Output the (x, y) coordinate of the center of the cell containing the given text.  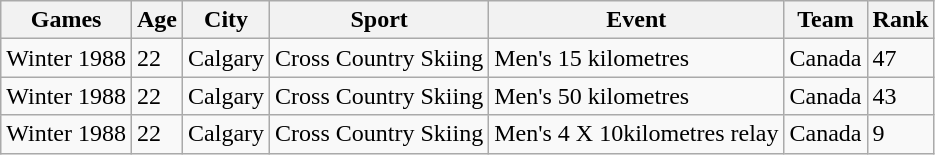
Sport (380, 20)
9 (900, 134)
Men's 50 kilometres (636, 96)
City (226, 20)
Games (66, 20)
Team (826, 20)
43 (900, 96)
Men's 4 X 10kilometres relay (636, 134)
Age (156, 20)
Men's 15 kilometres (636, 58)
Rank (900, 20)
Event (636, 20)
47 (900, 58)
